Scan for the cell matching the given text and deliver its (X, Y) coordinate at center. 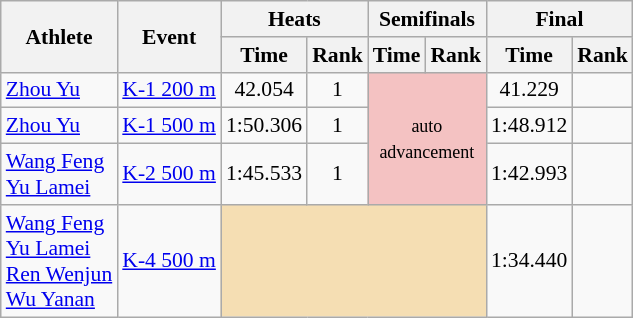
Wang FengYu Lamei (60, 174)
Semifinals (427, 19)
Heats (294, 19)
Final (560, 19)
K-1 200 m (169, 90)
K-4 500 m (169, 261)
1:34.440 (529, 261)
Wang FengYu LameiRen WenjunWu Yanan (60, 261)
Event (169, 36)
autoadvancement (427, 138)
1:45.533 (264, 174)
Athlete (60, 36)
1:50.306 (264, 126)
1:48.912 (529, 126)
K-2 500 m (169, 174)
41.229 (529, 90)
K-1 500 m (169, 126)
42.054 (264, 90)
1:42.993 (529, 174)
